Determine the (x, y) coordinate at the center of the cell enclosing the given text.  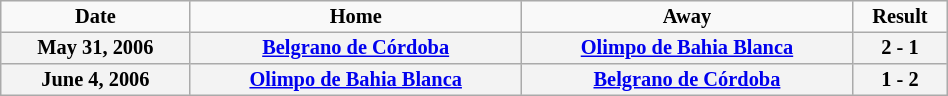
Home (356, 17)
Date (96, 17)
Away (686, 17)
2 - 1 (900, 48)
June 4, 2006 (96, 80)
1 - 2 (900, 80)
Result (900, 17)
May 31, 2006 (96, 48)
